For the text-containing cell, return its midpoint in (X, Y) coordinate format. 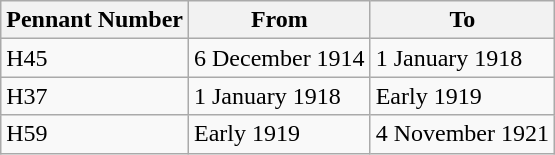
4 November 1921 (462, 134)
6 December 1914 (279, 58)
H45 (95, 58)
From (279, 20)
Pennant Number (95, 20)
H37 (95, 96)
H59 (95, 134)
To (462, 20)
